Scan for the cell matching the given text and deliver its (X, Y) coordinate at center. 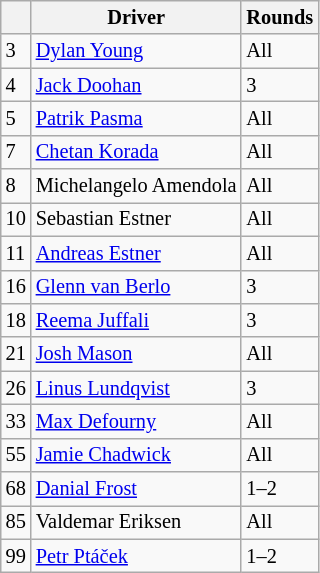
Linus Lundqvist (136, 388)
26 (16, 388)
33 (16, 421)
Valdemar Eriksen (136, 522)
Jack Doohan (136, 85)
8 (16, 186)
11 (16, 253)
Petr Ptáček (136, 556)
Chetan Korada (136, 152)
4 (16, 85)
85 (16, 522)
Michelangelo Amendola (136, 186)
10 (16, 219)
Dylan Young (136, 51)
5 (16, 118)
18 (16, 320)
Andreas Estner (136, 253)
Glenn van Berlo (136, 287)
Josh Mason (136, 354)
99 (16, 556)
Driver (136, 17)
Max Defourny (136, 421)
7 (16, 152)
68 (16, 489)
21 (16, 354)
55 (16, 455)
Patrik Pasma (136, 118)
Rounds (280, 17)
Jamie Chadwick (136, 455)
Danial Frost (136, 489)
16 (16, 287)
Sebastian Estner (136, 219)
Reema Juffali (136, 320)
